Provide the [x, y] coordinate of the cell's center where the given text is located.  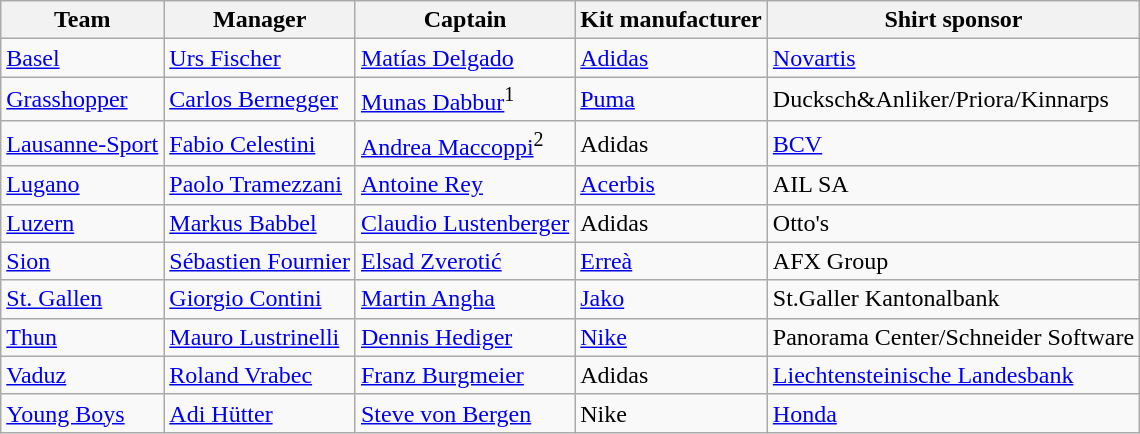
Puma [672, 100]
AIL SA [953, 185]
Elsad Zverotić [464, 261]
Jako [672, 299]
Munas Dabbur1 [464, 100]
Grasshopper [82, 100]
Carlos Bernegger [260, 100]
Captain [464, 20]
Liechtensteinische Landesbank [953, 375]
Kit manufacturer [672, 20]
Antoine Rey [464, 185]
Claudio Lustenberger [464, 223]
St.Galler Kantonalbank [953, 299]
Shirt sponsor [953, 20]
Matías Delgado [464, 58]
Lausanne-Sport [82, 144]
Vaduz [82, 375]
Fabio Celestini [260, 144]
Roland Vrabec [260, 375]
Otto's [953, 223]
Franz Burgmeier [464, 375]
Luzern [82, 223]
Andrea Maccoppi2 [464, 144]
Paolo Tramezzani [260, 185]
Team [82, 20]
Martin Angha [464, 299]
Young Boys [82, 413]
AFX Group [953, 261]
Panorama Center/Schneider Software [953, 337]
Steve von Bergen [464, 413]
Erreà [672, 261]
Honda [953, 413]
Markus Babbel [260, 223]
Acerbis [672, 185]
Giorgio Contini [260, 299]
Adi Hütter [260, 413]
Manager [260, 20]
BCV [953, 144]
Novartis [953, 58]
Mauro Lustrinelli [260, 337]
Basel [82, 58]
Urs Fischer [260, 58]
Sion [82, 261]
Lugano [82, 185]
Thun [82, 337]
Dennis Hediger [464, 337]
Ducksch&Anliker/Priora/Kinnarps [953, 100]
St. Gallen [82, 299]
Sébastien Fournier [260, 261]
